Scan for the cell matching the given text and deliver its [X, Y] coordinate at center. 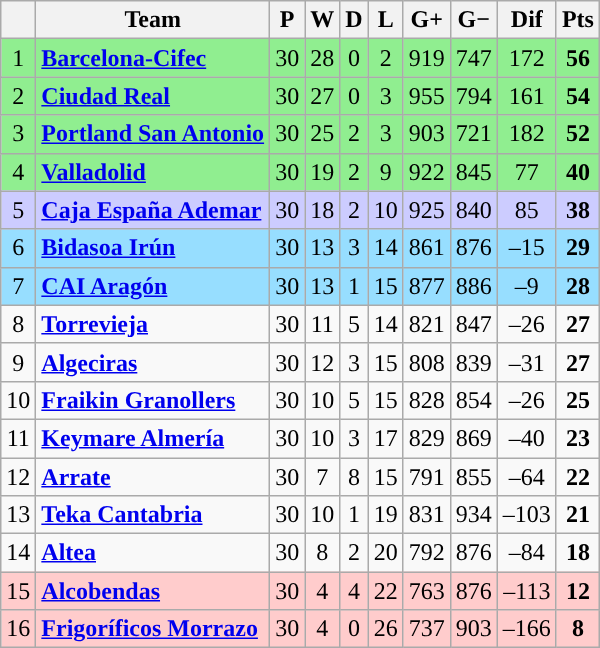
Ciudad Real [153, 96]
877 [426, 286]
54 [578, 96]
26 [386, 629]
747 [474, 58]
85 [526, 210]
Barcelona-Cifec [153, 58]
955 [426, 96]
794 [474, 96]
–113 [526, 591]
G+ [426, 20]
Teka Cantabria [153, 515]
77 [526, 172]
792 [426, 553]
29 [578, 248]
845 [474, 172]
854 [474, 400]
925 [426, 210]
Bidasoa Irún [153, 248]
Fraikin Granollers [153, 400]
Portland San Antonio [153, 134]
–84 [526, 553]
829 [426, 438]
Team [153, 20]
L [386, 20]
56 [578, 58]
16 [18, 629]
840 [474, 210]
W [322, 20]
172 [526, 58]
839 [474, 362]
–9 [526, 286]
828 [426, 400]
17 [386, 438]
763 [426, 591]
821 [426, 324]
869 [474, 438]
808 [426, 362]
831 [426, 515]
Alcobendas [153, 591]
934 [474, 515]
–64 [526, 477]
Valladolid [153, 172]
737 [426, 629]
20 [386, 553]
721 [474, 134]
791 [426, 477]
–31 [526, 362]
CAI Aragón [153, 286]
Arrate [153, 477]
P [288, 20]
Dif [526, 20]
–166 [526, 629]
23 [578, 438]
G− [474, 20]
919 [426, 58]
886 [474, 286]
52 [578, 134]
Caja España Ademar [153, 210]
Altea [153, 553]
861 [426, 248]
Algeciras [153, 362]
–40 [526, 438]
855 [474, 477]
40 [578, 172]
922 [426, 172]
6 [18, 248]
21 [578, 515]
Frigoríficos Morrazo [153, 629]
Pts [578, 20]
Keymare Almería [153, 438]
D [354, 20]
182 [526, 134]
–15 [526, 248]
161 [526, 96]
847 [474, 324]
–103 [526, 515]
Torrevieja [153, 324]
38 [578, 210]
